Search for the cell housing the specified text and yield its (X, Y) center coordinate. 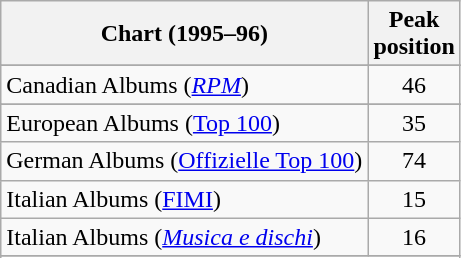
35 (414, 123)
Italian Albums (Musica e dischi) (184, 237)
46 (414, 85)
15 (414, 199)
German Albums (Offizielle Top 100) (184, 161)
Chart (1995–96) (184, 34)
Canadian Albums (RPM) (184, 85)
Italian Albums (FIMI) (184, 199)
Peakposition (414, 34)
74 (414, 161)
European Albums (Top 100) (184, 123)
16 (414, 237)
